Detect which cell encompasses the target text, then output its (X, Y) center coordinate. 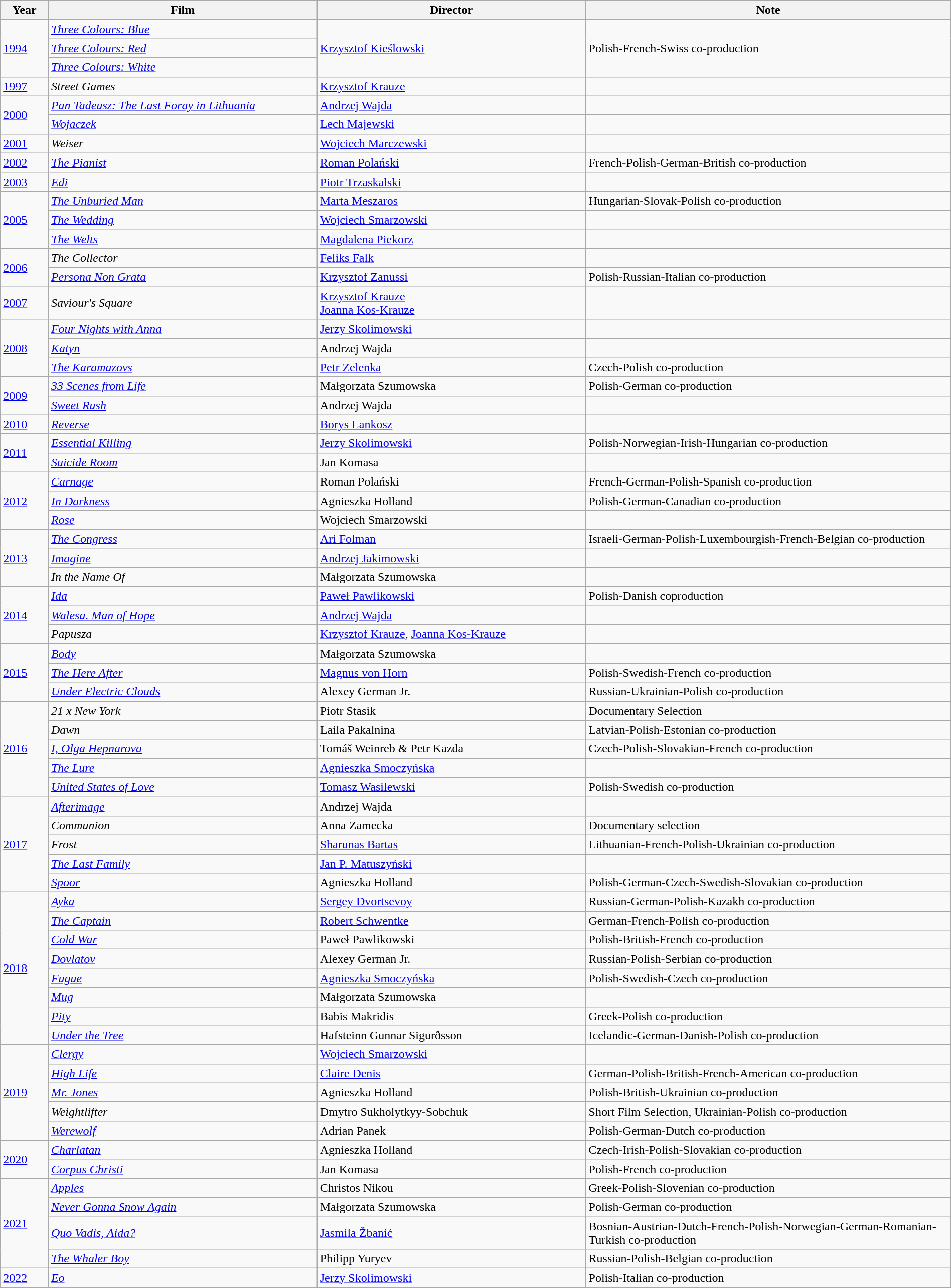
Polish-Italian co-production (768, 1278)
Polish-British-French co-production (768, 940)
Charlatan (183, 1150)
French-Polish-German-British co-production (768, 163)
Clergy (183, 1054)
The Karamazovs (183, 367)
Borys Lankosz (451, 424)
Persona Non Grata (183, 277)
2021 (25, 1224)
Never Gonna Snow Again (183, 1207)
2007 (25, 303)
Wojaczek (183, 124)
Polish-Swedish-Czech co-production (768, 978)
Czech-Polish-Slovakian-French co-production (768, 749)
2013 (25, 558)
Russian-Ukrainian-Polish co-production (768, 692)
Adrian Panek (451, 1131)
33 Scenes from Life (183, 386)
Pity (183, 1016)
Mr. Jones (183, 1092)
Weightlifter (183, 1111)
The Here After (183, 673)
Quo Vadis, Aida? (183, 1233)
2003 (25, 182)
Polish-Russian-Italian co-production (768, 277)
2016 (25, 749)
Papusza (183, 634)
Krzysztof Krauze, Joanna Kos-Krauze (451, 634)
Sergey Dvortsevoy (451, 902)
Note (768, 10)
Communion (183, 825)
Film (183, 10)
Czech-Irish-Polish-Slovakian co-production (768, 1150)
Edi (183, 182)
Under the Tree (183, 1035)
I, Olga Hepnarova (183, 749)
Claire Denis (451, 1073)
Eo (183, 1278)
Icelandic-German-Danish-Polish co-production (768, 1035)
Rose (183, 520)
Anna Zamecka (451, 825)
Robert Schwentke (451, 921)
Documentary selection (768, 825)
Imagine (183, 558)
Polish-Danish coproduction (768, 596)
Jan P. Matuszyński (451, 863)
Babis Makridis (451, 1016)
Lech Majewski (451, 124)
Wojciech Marczewski (451, 143)
Dovlatov (183, 959)
Dmytro Sukholytkyy-Sobchuk (451, 1111)
Dawn (183, 730)
2022 (25, 1278)
Saviour's Square (183, 303)
Body (183, 654)
2011 (25, 453)
Suicide Room (183, 462)
Walesa. Man of Hope (183, 615)
Three Colours: Blue (183, 29)
Jasmila Žbanić (451, 1233)
Israeli-German-Polish-Luxembourgish-French-Belgian co-production (768, 539)
Andrzej Jakimowski (451, 558)
Frost (183, 844)
In the Name Of (183, 577)
The Congress (183, 539)
Tomáš Weinreb & Petr Kazda (451, 749)
Sharunas Bartas (451, 844)
2018 (25, 969)
Essential Killing (183, 443)
2002 (25, 163)
Apples (183, 1188)
Greek-Polish co-production (768, 1016)
Street Games (183, 86)
Polish-German-Dutch co-production (768, 1131)
Hungarian-Slovak-Polish co-production (768, 201)
Short Film Selection, Ukrainian-Polish co-production (768, 1111)
Lithuanian-French-Polish-Ukrainian co-production (768, 844)
Czech-Polish co-production (768, 367)
Mug (183, 997)
Ida (183, 596)
21 x New York (183, 711)
German-Polish-British-French-American co-production (768, 1073)
Tomasz Wasilewski (451, 787)
2006 (25, 268)
The Lure (183, 768)
2005 (25, 220)
2008 (25, 348)
Three Colours: Red (183, 48)
Petr Zelenka (451, 367)
United States of Love (183, 787)
Carnage (183, 481)
The Unburied Man (183, 201)
Philipp Yuryev (451, 1259)
The Whaler Boy (183, 1259)
Polish-British-Ukrainian co-production (768, 1092)
Pan Tadeusz: The Last Foray in Lithuania (183, 105)
Magdalena Piekorz (451, 239)
Cold War (183, 940)
In Darkness (183, 501)
Year (25, 10)
Corpus Christi (183, 1169)
Russian-German-Polish-Kazakh co-production (768, 902)
1994 (25, 48)
Ayka (183, 902)
Krzysztof KrauzeJoanna Kos-Krauze (451, 303)
Katyn (183, 348)
Magnus von Horn (451, 673)
Polish-Swedish co-production (768, 787)
The Last Family (183, 863)
German-French-Polish co-production (768, 921)
Under Electric Clouds (183, 692)
Feliks Falk (451, 258)
2020 (25, 1159)
Piotr Stasik (451, 711)
Polish-Norwegian-Irish-Hungarian co-production (768, 443)
2010 (25, 424)
2012 (25, 501)
2014 (25, 615)
2009 (25, 396)
Three Colours: White (183, 67)
Hafsteinn Gunnar Sigurðsson (451, 1035)
Reverse (183, 424)
Krzysztof Zanussi (451, 277)
Four Nights with Anna (183, 329)
2001 (25, 143)
Polish-Swedish-French co-production (768, 673)
Ari Folman (451, 539)
Weiser (183, 143)
Director (451, 10)
2019 (25, 1092)
High Life (183, 1073)
Polish-German-Czech-Swedish-Slovakian co-production (768, 883)
The Collector (183, 258)
Russian-Polish-Belgian co-production (768, 1259)
Piotr Trzaskalski (451, 182)
Spoor (183, 883)
Christos Nikou (451, 1188)
2015 (25, 673)
The Pianist (183, 163)
Polish-German-Canadian co-production (768, 501)
Greek-Polish-Slovenian co-production (768, 1188)
Krzysztof Kieślowski (451, 48)
Fugue (183, 978)
Marta Meszaros (451, 201)
Bosnian-Austrian-Dutch-French-Polish-Norwegian-German-Romanian-Turkish co-production (768, 1233)
Werewolf (183, 1131)
2017 (25, 844)
The Wedding (183, 220)
Documentary Selection (768, 711)
Latvian-Polish-Estonian co-production (768, 730)
2000 (25, 115)
Laila Pakalnina (451, 730)
The Welts (183, 239)
Afterimage (183, 806)
Polish-French co-production (768, 1169)
1997 (25, 86)
Polish-French-Swiss co-production (768, 48)
Sweet Rush (183, 405)
Krzysztof Krauze (451, 86)
French-German-Polish-Spanish co-production (768, 481)
The Captain (183, 921)
Russian-Polish-Serbian co-production (768, 959)
